Pinpoint the cell where the given text exists, returning its [x, y] midpoint coordinate. 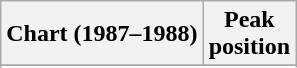
Peakposition [249, 34]
Chart (1987–1988) [102, 34]
